For the text-containing cell, return its midpoint in [X, Y] coordinate format. 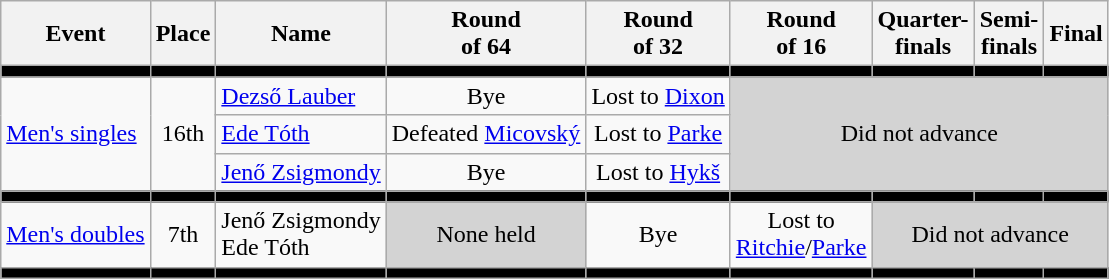
Quarter-finals [923, 34]
Jenő Zsigmondy Ede Tóth [301, 234]
Jenő Zsigmondy [301, 172]
Lost to Hykš [658, 172]
Men's doubles [76, 234]
Dezső Lauber [301, 96]
16th [183, 134]
Lost to Dixon [658, 96]
Lost to Parke [658, 134]
Round of 32 [658, 34]
Event [76, 34]
Semi-finals [1009, 34]
Place [183, 34]
Round of 64 [486, 34]
Round of 16 [801, 34]
Final [1076, 34]
Defeated Micovský [486, 134]
Ede Tóth [301, 134]
None held [486, 234]
7th [183, 234]
Lost to Ritchie/Parke [801, 234]
Men's singles [76, 134]
Name [301, 34]
